Find where the given text appears and provide that cell's center as [x, y] coordinate. 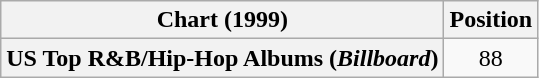
US Top R&B/Hip-Hop Albums (Billboard) [222, 58]
88 [491, 58]
Chart (1999) [222, 20]
Position [491, 20]
